For the text-containing cell, return its midpoint in [X, Y] coordinate format. 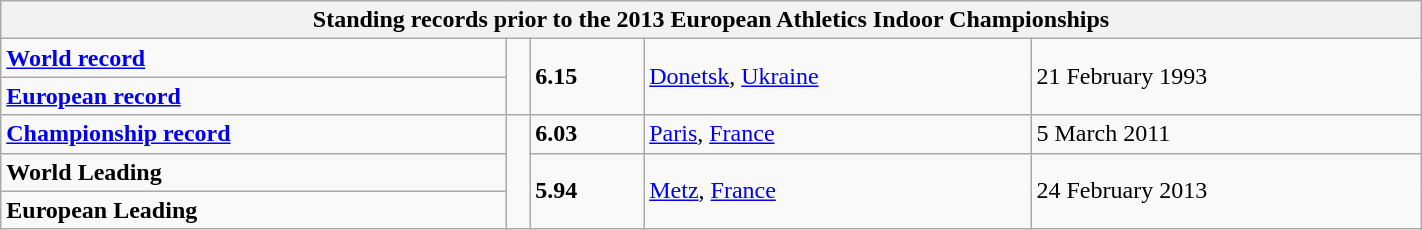
Championship record [254, 134]
Standing records prior to the 2013 European Athletics Indoor Championships [711, 20]
5.94 [587, 191]
European Leading [254, 210]
5 March 2011 [1226, 134]
21 February 1993 [1226, 77]
24 February 2013 [1226, 191]
Donetsk, Ukraine [838, 77]
European record [254, 96]
World Leading [254, 172]
6.15 [587, 77]
Paris, France [838, 134]
Metz, France [838, 191]
World record [254, 58]
6.03 [587, 134]
